Identify which cell holds the provided text, then report its (X, Y) central coordinate. 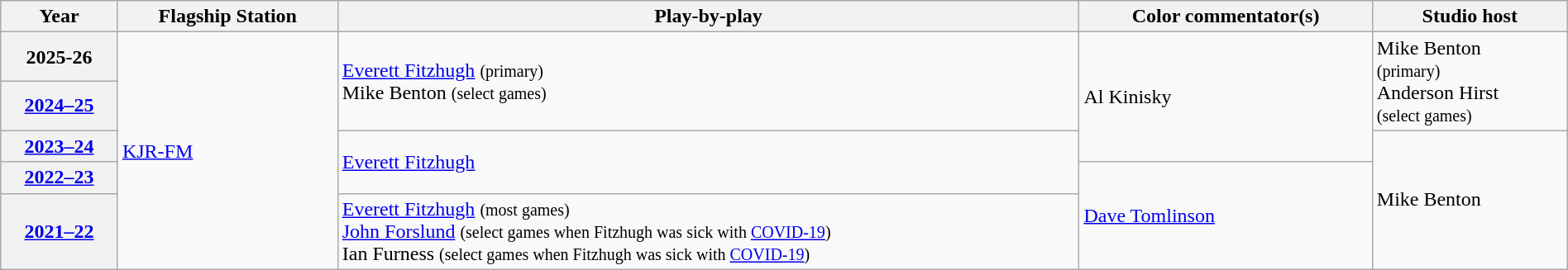
Color commentator(s) (1226, 17)
Studio host (1470, 17)
Dave Tomlinson (1226, 216)
2025-26 (60, 57)
Play-by-play (708, 17)
Mike Benton (primary)Anderson Hirst (select games) (1470, 81)
2022–23 (60, 178)
Al Kinisky (1226, 97)
2024–25 (60, 106)
Flagship Station (227, 17)
Everett Fitzhugh (708, 162)
2023–24 (60, 146)
2021–22 (60, 231)
Everett Fitzhugh (primary)Mike Benton (select games) (708, 81)
KJR-FM (227, 150)
Year (60, 17)
Mike Benton (1470, 200)
